Return [x, y] of the center of cell containing provided text 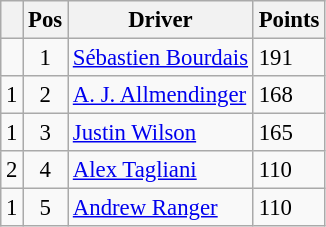
3 [46, 133]
A. J. Allmendinger [161, 95]
Points [288, 20]
Pos [46, 20]
165 [288, 133]
Alex Tagliani [161, 170]
168 [288, 95]
5 [46, 208]
Justin Wilson [161, 133]
Sébastien Bourdais [161, 58]
4 [46, 170]
Driver [161, 20]
Andrew Ranger [161, 208]
191 [288, 58]
